Capture the cell that displays the provided text and extract its [X, Y] central coordinate. 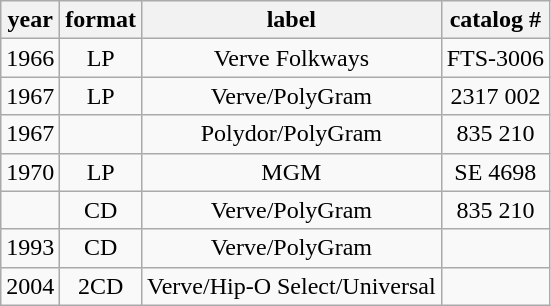
Verve/Hip-O Select/Universal [292, 286]
Polydor/PolyGram [292, 134]
2317 002 [495, 96]
SE 4698 [495, 172]
MGM [292, 172]
2004 [30, 286]
format [101, 20]
1970 [30, 172]
label [292, 20]
1966 [30, 58]
Verve Folkways [292, 58]
catalog # [495, 20]
2CD [101, 286]
FTS-3006 [495, 58]
1993 [30, 248]
year [30, 20]
